For the text-containing cell, return its midpoint in (x, y) coordinate format. 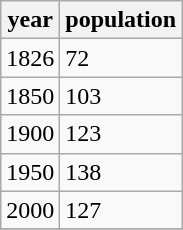
2000 (30, 210)
year (30, 20)
123 (121, 134)
103 (121, 96)
138 (121, 172)
72 (121, 58)
1826 (30, 58)
127 (121, 210)
population (121, 20)
1900 (30, 134)
1950 (30, 172)
1850 (30, 96)
